Return the [X, Y] coordinate for the center point of the cell that contains the specified text.  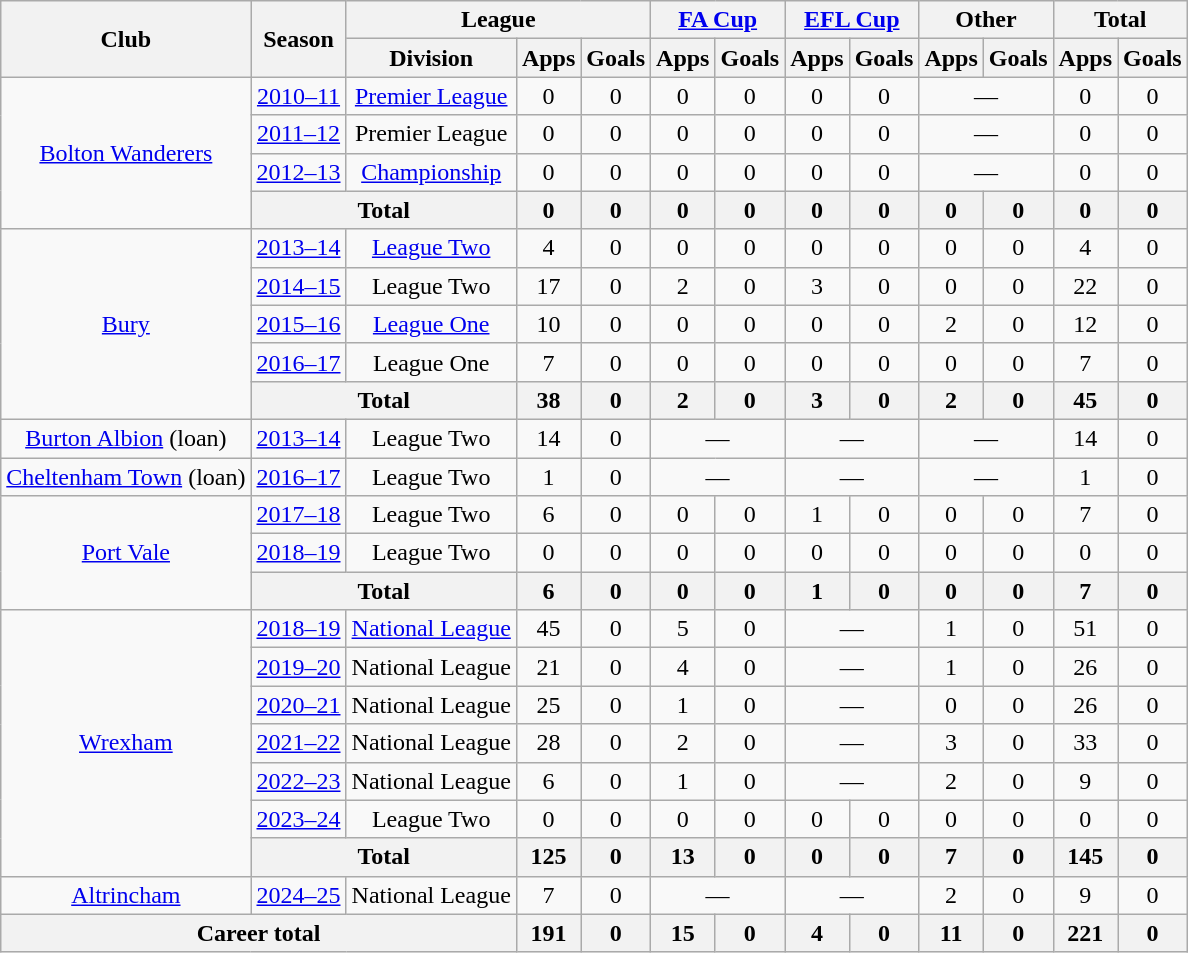
2023–24 [298, 819]
Division [431, 58]
33 [1085, 743]
Career total [259, 933]
2015–16 [298, 324]
191 [548, 933]
Port Vale [126, 553]
Club [126, 39]
Bury [126, 324]
221 [1085, 933]
Championship [431, 172]
2022–23 [298, 781]
28 [548, 743]
13 [683, 857]
2010–11 [298, 96]
2011–12 [298, 134]
10 [548, 324]
17 [548, 286]
Bolton Wanderers [126, 153]
145 [1085, 857]
2012–13 [298, 172]
Burton Albion (loan) [126, 438]
21 [548, 667]
FA Cup [718, 20]
125 [548, 857]
Cheltenham Town (loan) [126, 477]
Other [986, 20]
51 [1085, 629]
2021–22 [298, 743]
11 [951, 933]
Season [298, 39]
15 [683, 933]
25 [548, 705]
2020–21 [298, 705]
League [498, 20]
2014–15 [298, 286]
2019–20 [298, 667]
EFL Cup [852, 20]
22 [1085, 286]
38 [548, 400]
Wrexham [126, 743]
Altrincham [126, 895]
2017–18 [298, 515]
5 [683, 629]
2024–25 [298, 895]
12 [1085, 324]
